Determine the [X, Y] coordinate at the center of the cell enclosing the given text.  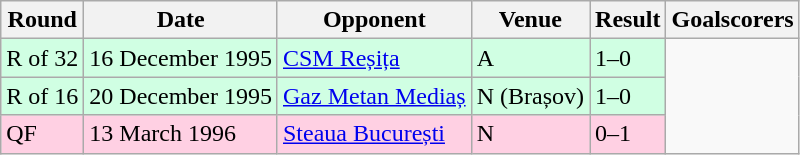
CSM Reșița [374, 58]
N [530, 134]
Result [628, 20]
QF [42, 134]
16 December 1995 [181, 58]
0–1 [628, 134]
Venue [530, 20]
N (Brașov) [530, 96]
Steaua București [374, 134]
Round [42, 20]
Opponent [374, 20]
Gaz Metan Mediaș [374, 96]
A [530, 58]
20 December 1995 [181, 96]
R of 16 [42, 96]
Goalscorers [732, 20]
R of 32 [42, 58]
13 March 1996 [181, 134]
Date [181, 20]
